Provide the [x, y] coordinate of the cell's center where the given text is located.  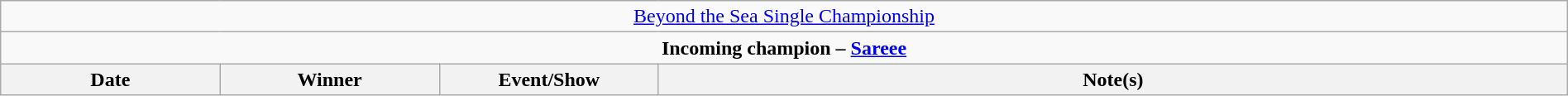
Note(s) [1113, 79]
Beyond the Sea Single Championship [784, 17]
Winner [329, 79]
Incoming champion – Sareee [784, 48]
Event/Show [549, 79]
Date [111, 79]
